For the text-containing cell, return its midpoint in (x, y) coordinate format. 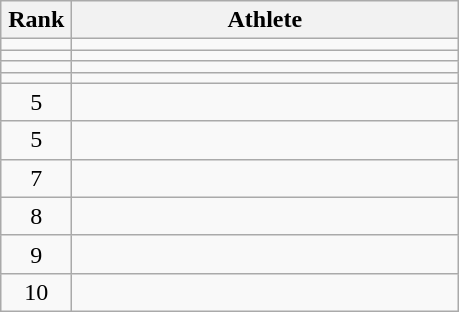
Rank (36, 20)
Athlete (265, 20)
10 (36, 292)
8 (36, 216)
9 (36, 254)
7 (36, 178)
